Capture the cell that displays the provided text and extract its (X, Y) central coordinate. 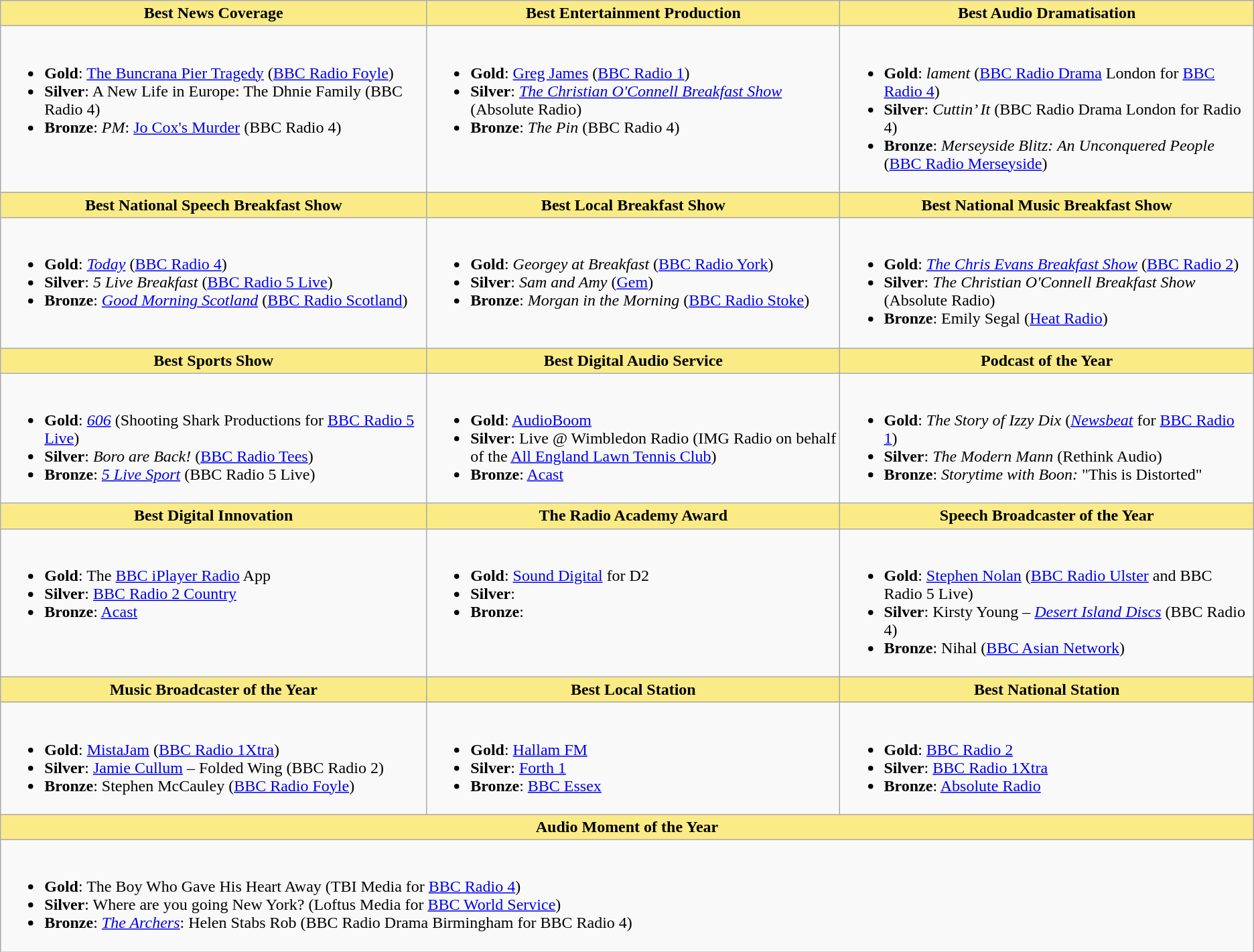
Audio Moment of the Year (627, 827)
Gold: Stephen Nolan (BBC Radio Ulster and BBC Radio 5 Live)Silver: Kirsty Young – Desert Island Discs (BBC Radio 4)Bronze: Nihal (BBC Asian Network) (1046, 603)
Speech Broadcaster of the Year (1046, 516)
The Radio Academy Award (634, 516)
Best National Music Breakfast Show (1046, 205)
Best Digital Audio Service (634, 360)
Best National Speech Breakfast Show (214, 205)
Best Local Breakfast Show (634, 205)
Best Audio Dramatisation (1046, 13)
Gold: The Story of Izzy Dix (Newsbeat for BBC Radio 1)Silver: The Modern Mann (Rethink Audio)Bronze: Storytime with Boon: "This is Distorted" (1046, 438)
Gold: Greg James (BBC Radio 1)Silver: The Christian O'Connell Breakfast Show (Absolute Radio)Bronze: The Pin (BBC Radio 4) (634, 109)
Gold: BBC Radio 2Silver: BBC Radio 1XtraBronze: Absolute Radio (1046, 758)
Gold: Sound Digital for D2Silver:Bronze: (634, 603)
Gold: The BBC iPlayer Radio AppSilver: BBC Radio 2 CountryBronze: Acast (214, 603)
Best Local Station (634, 689)
Gold: MistaJam (BBC Radio 1Xtra)Silver: Jamie Cullum – Folded Wing (BBC Radio 2)Bronze: Stephen McCauley (BBC Radio Foyle) (214, 758)
Best Sports Show (214, 360)
Podcast of the Year (1046, 360)
Best National Station (1046, 689)
Gold: Hallam FMSilver: Forth 1Bronze: BBC Essex (634, 758)
Best Entertainment Production (634, 13)
Gold: Georgey at Breakfast (BBC Radio York)Silver: Sam and Amy (Gem)Bronze: Morgan in the Morning (BBC Radio Stoke) (634, 283)
Music Broadcaster of the Year (214, 689)
Gold: The Chris Evans Breakfast Show (BBC Radio 2)Silver: The Christian O'Connell Breakfast Show (Absolute Radio)Bronze: Emily Segal (Heat Radio) (1046, 283)
Gold: 606 (Shooting Shark Productions for BBC Radio 5 Live)Silver: Boro are Back! (BBC Radio Tees)Bronze: 5 Live Sport (BBC Radio 5 Live) (214, 438)
Best Digital Innovation (214, 516)
Best News Coverage (214, 13)
Gold: AudioBoomSilver: Live @ Wimbledon Radio (IMG Radio on behalf of the All England Lawn Tennis Club)Bronze: Acast (634, 438)
Gold: Today (BBC Radio 4)Silver: 5 Live Breakfast (BBC Radio 5 Live)Bronze: Good Morning Scotland (BBC Radio Scotland) (214, 283)
